Return [X, Y] of the center of cell containing provided text 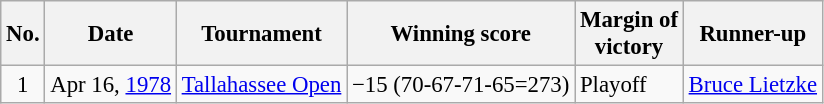
Tallahassee Open [261, 85]
Runner-up [752, 34]
Date [110, 34]
Margin ofvictory [630, 34]
1 [23, 85]
Bruce Lietzke [752, 85]
No. [23, 34]
Playoff [630, 85]
Tournament [261, 34]
Winning score [461, 34]
−15 (70-67-71-65=273) [461, 85]
Apr 16, 1978 [110, 85]
